Identify which cell holds the provided text, then report its (x, y) central coordinate. 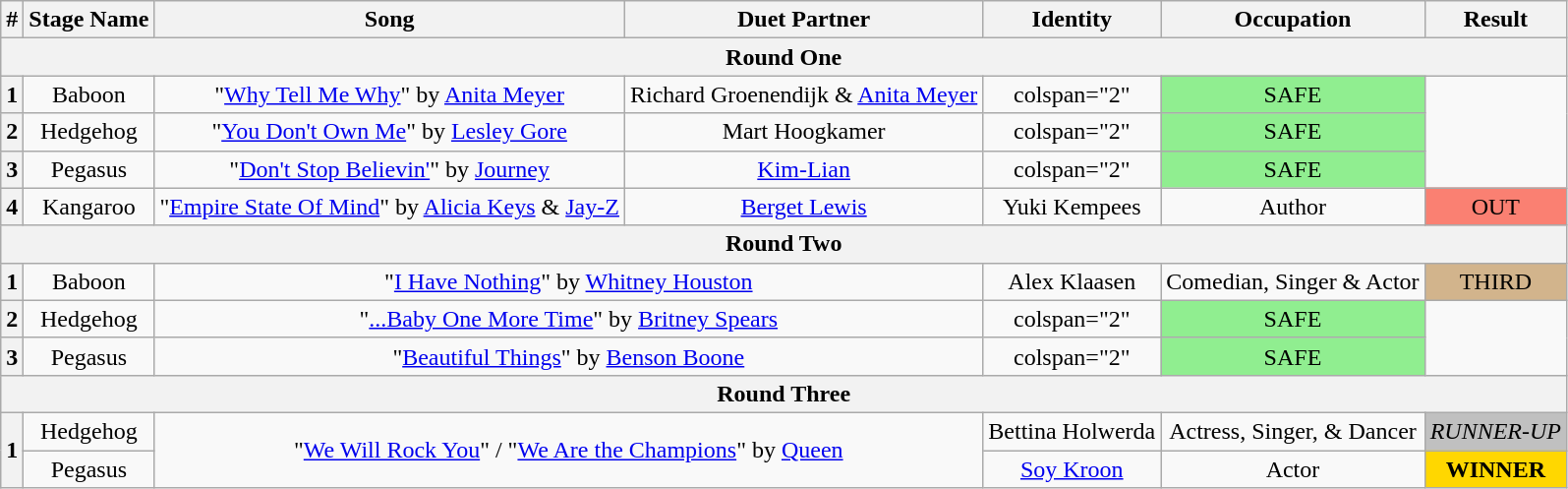
Occupation (1293, 20)
RUNNER-UP (1495, 431)
# (12, 20)
WINNER (1495, 469)
"We Will Rock You" / "We Are the Champions" by Queen (568, 450)
Soy Kroon (1072, 469)
Actress, Singer, & Dancer (1293, 431)
OUT (1495, 207)
Stage Name (88, 20)
Alex Klaasen (1072, 281)
Comedian, Singer & Actor (1293, 281)
"I Have Nothing" by Whitney Houston (568, 281)
Berget Lewis (803, 207)
Mart Hoogkamer (803, 132)
Bettina Holwerda (1072, 431)
THIRD (1495, 281)
Actor (1293, 469)
Identity (1072, 20)
Round Two (784, 244)
Duet Partner (803, 20)
Round One (784, 57)
4 (12, 207)
"Don't Stop Believin'" by Journey (389, 169)
"...Baby One More Time" by Britney Spears (568, 319)
Yuki Kempees (1072, 207)
Song (389, 20)
"Why Tell Me Why" by Anita Meyer (389, 94)
Richard Groenendijk & Anita Meyer (803, 94)
"You Don't Own Me" by Lesley Gore (389, 132)
Round Three (784, 394)
Result (1495, 20)
"Empire State Of Mind" by Alicia Keys & Jay-Z (389, 207)
Kangaroo (88, 207)
Author (1293, 207)
"Beautiful Things" by Benson Boone (568, 356)
Kim-Lian (803, 169)
